For the text-containing cell, return its midpoint in (x, y) coordinate format. 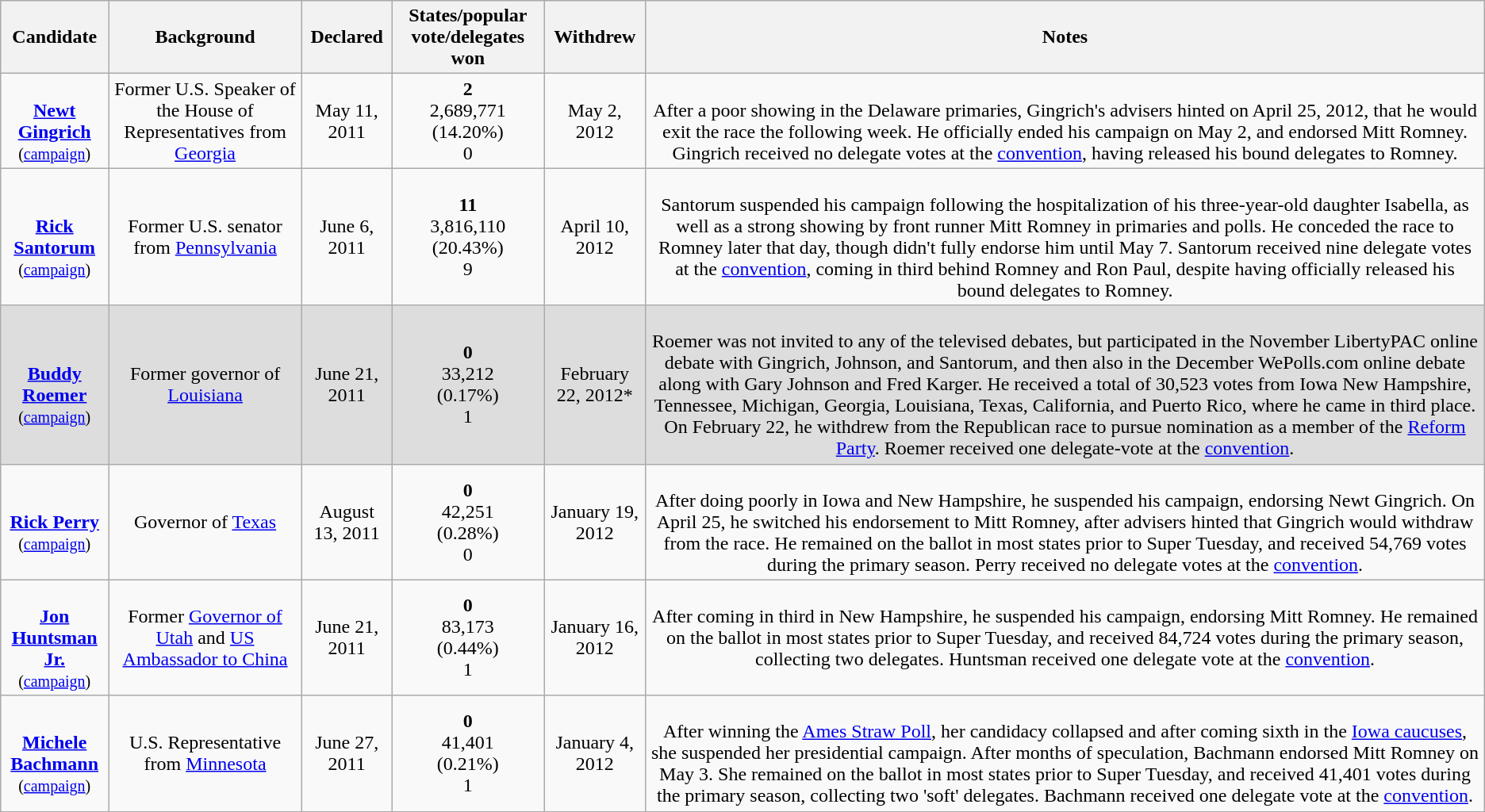
April 10, 2012 (595, 236)
Former governor of Louisiana (205, 385)
U.S. Representative from Minnesota (205, 753)
Michele Bachmann(campaign) (55, 753)
January 4, 2012 (595, 753)
Newt Gingrich(campaign) (55, 121)
Governor of Texas (205, 522)
041,401(0.21%)1 (468, 753)
Jon Huntsman Jr.(campaign) (55, 638)
Notes (1065, 37)
States/popular vote/delegates won (468, 37)
May 11, 2011 (346, 121)
June 6, 2011 (346, 236)
Buddy Roemer(campaign) (55, 385)
Former Governor of Utah and US Ambassador to China (205, 638)
083,173(0.44%)1 (468, 638)
113,816,110(20.43%)9 (468, 236)
Declared (346, 37)
Background (205, 37)
January 16, 2012 (595, 638)
Former U.S. Speaker of the House of Representatives from Georgia (205, 121)
042,251(0.28%)0 (468, 522)
August 13, 2011 (346, 522)
Candidate (55, 37)
22,689,771(14.20%)0 (468, 121)
June 27, 2011 (346, 753)
May 2, 2012 (595, 121)
Former U.S. senator from Pennsylvania (205, 236)
January 19, 2012 (595, 522)
Withdrew (595, 37)
February 22, 2012* (595, 385)
Rick Perry(campaign) (55, 522)
Rick Santorum(campaign) (55, 236)
033,212(0.17%)1 (468, 385)
